Provide the (X, Y) coordinate of the cell's center where the given text is located.  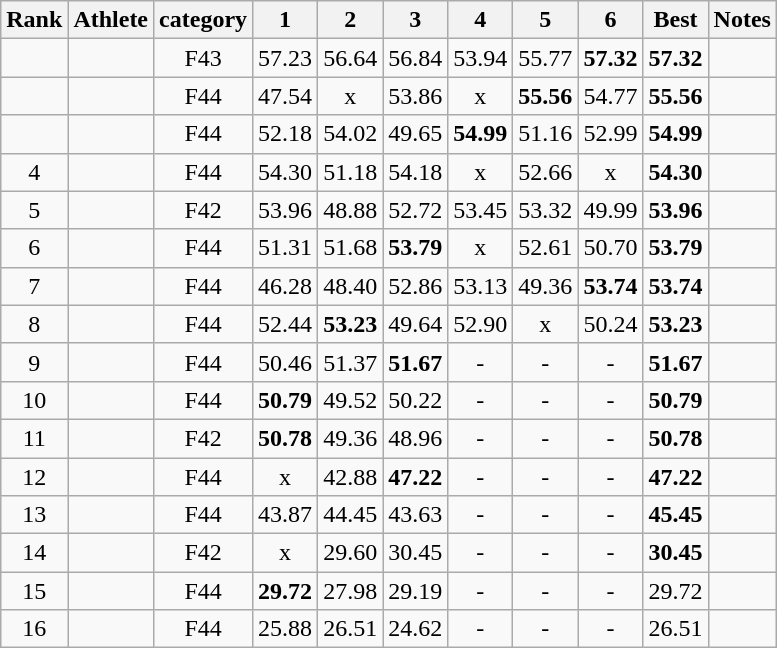
53.86 (416, 96)
3 (416, 20)
52.44 (286, 324)
14 (34, 553)
50.22 (416, 400)
52.61 (546, 248)
52.18 (286, 134)
Rank (34, 20)
9 (34, 362)
13 (34, 515)
56.64 (350, 58)
1 (286, 20)
51.68 (350, 248)
55.77 (546, 58)
50.24 (610, 324)
54.77 (610, 96)
category (204, 20)
Athlete (111, 20)
45.45 (676, 515)
49.52 (350, 400)
47.54 (286, 96)
52.99 (610, 134)
44.45 (350, 515)
52.66 (546, 172)
Notes (742, 20)
Best (676, 20)
24.62 (416, 629)
49.65 (416, 134)
53.45 (480, 210)
52.86 (416, 286)
48.96 (416, 438)
48.40 (350, 286)
29.19 (416, 591)
15 (34, 591)
53.13 (480, 286)
43.63 (416, 515)
52.90 (480, 324)
57.23 (286, 58)
54.02 (350, 134)
50.46 (286, 362)
49.64 (416, 324)
29.60 (350, 553)
11 (34, 438)
27.98 (350, 591)
50.70 (610, 248)
43.87 (286, 515)
51.37 (350, 362)
51.31 (286, 248)
46.28 (286, 286)
12 (34, 477)
53.94 (480, 58)
8 (34, 324)
56.84 (416, 58)
10 (34, 400)
53.32 (546, 210)
42.88 (350, 477)
7 (34, 286)
16 (34, 629)
F43 (204, 58)
51.18 (350, 172)
48.88 (350, 210)
25.88 (286, 629)
49.99 (610, 210)
54.18 (416, 172)
51.16 (546, 134)
52.72 (416, 210)
2 (350, 20)
